From the cell containing the given text, extract its center point as (X, Y) coordinate. 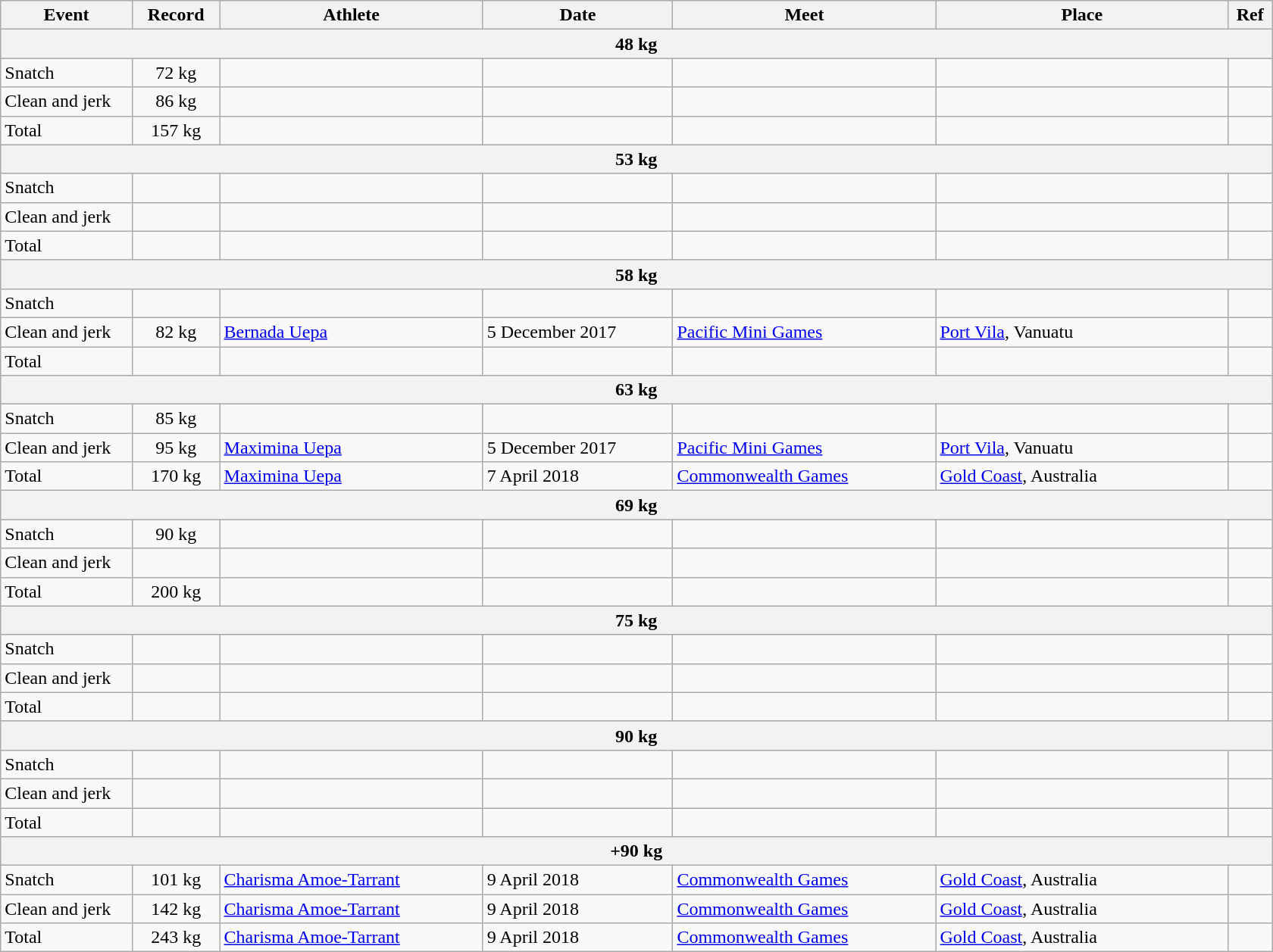
63 kg (636, 390)
Date (577, 15)
95 kg (176, 448)
Meet (805, 15)
243 kg (176, 938)
+90 kg (636, 851)
200 kg (176, 591)
Ref (1250, 15)
157 kg (176, 130)
Bernada Uepa (352, 332)
86 kg (176, 101)
75 kg (636, 620)
Place (1082, 15)
7 April 2018 (577, 476)
48 kg (636, 44)
Event (67, 15)
101 kg (176, 880)
Athlete (352, 15)
170 kg (176, 476)
69 kg (636, 505)
58 kg (636, 274)
Record (176, 15)
142 kg (176, 909)
53 kg (636, 159)
82 kg (176, 332)
72 kg (176, 73)
85 kg (176, 419)
